Determine the (X, Y) coordinate at the center of the cell enclosing the given text.  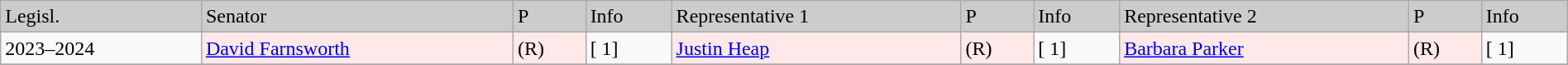
David Farnsworth (357, 48)
Justin Heap (816, 48)
Legisl. (101, 17)
Barbara Parker (1264, 48)
Representative 1 (816, 17)
Senator (357, 17)
Representative 2 (1264, 17)
2023–2024 (101, 48)
